From the cell containing the given text, extract its center point as [X, Y] coordinate. 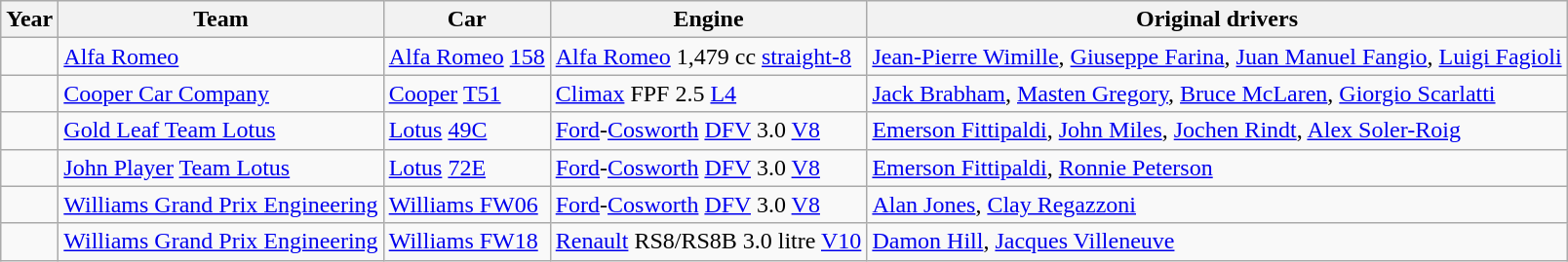
Climax FPF 2.5 L4 [708, 94]
Williams FW06 [466, 205]
Alfa Romeo 158 [466, 56]
Year [29, 19]
Jack Brabham, Masten Gregory, Bruce McLaren, Giorgio Scarlatti [1217, 94]
Cooper T51 [466, 94]
Alfa Romeo [220, 56]
Gold Leaf Team Lotus [220, 131]
Renault RS8/RS8B 3.0 litre V10 [708, 242]
Engine [708, 19]
Williams FW18 [466, 242]
Emerson Fittipaldi, Ronnie Peterson [1217, 168]
Car [466, 19]
Lotus 49C [466, 131]
John Player Team Lotus [220, 168]
Alfa Romeo 1,479 cc straight-8 [708, 56]
Original drivers [1217, 19]
Cooper Car Company [220, 94]
Lotus 72E [466, 168]
Jean-Pierre Wimille, Giuseppe Farina, Juan Manuel Fangio, Luigi Fagioli [1217, 56]
Team [220, 19]
Damon Hill, Jacques Villeneuve [1217, 242]
Emerson Fittipaldi, John Miles, Jochen Rindt, Alex Soler-Roig [1217, 131]
Alan Jones, Clay Regazzoni [1217, 205]
